Identify which cell holds the provided text, then report its (x, y) central coordinate. 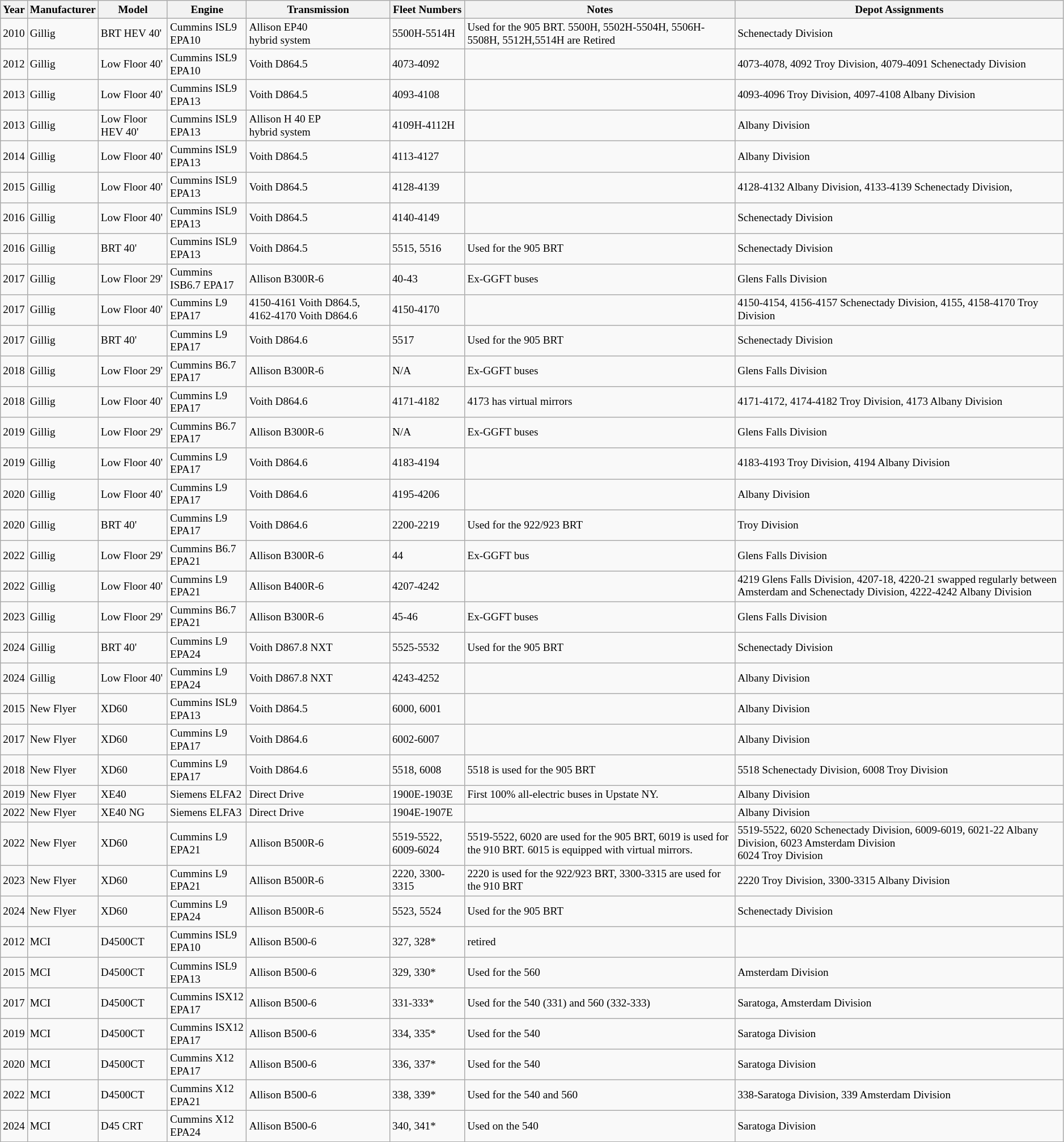
4219 Glens Falls Division, 4207-18, 4220-21 swapped regularly between Amsterdam and Schenectady Division, 4222-4242 Albany Division (899, 586)
Allison B400R-6 (318, 586)
4207-4242 (427, 586)
5500H-5514H (427, 33)
329, 330* (427, 972)
336, 337* (427, 1064)
4113-4127 (427, 157)
Model (133, 10)
4093-4108 (427, 95)
Used for the 540 (331) and 560 (332-333) (600, 1003)
4150-4161 Voith D864.5, 4162-4170 Voith D864.6 (318, 310)
D45 CRT (133, 1126)
Allison EP40hybrid system (318, 33)
5525-5532 (427, 648)
6000, 6001 (427, 709)
Used for the 905 BRT. 5500H, 5502H-5504H, 5506H-5508H, 5512H,5514H are Retired (600, 33)
Troy Division (899, 525)
4109H-4112H (427, 126)
331-333* (427, 1003)
Manufacturer (62, 10)
Siemens ELFA2 (207, 795)
5519-5522, 6020 are used for the 905 BRT, 6019 is used for the 910 BRT. 6015 is equipped with virtual mirrors. (600, 844)
BRT HEV 40' (133, 33)
1900E-1903E (427, 795)
5519-5522, 6009-6024 (427, 844)
Ex-GGFT bus (600, 556)
2200-2219 (427, 525)
Allison H 40 EPhybrid system (318, 126)
Siemens ELFA3 (207, 813)
1904E-1907E (427, 813)
5519-5522, 6020 Schenectady Division, 6009-6019, 6021-22 Albany Division, 6023 Amsterdam Division6024 Troy Division (899, 844)
Cummins X12 EPA24 (207, 1126)
4150-4154, 4156-4157 Schenectady Division, 4155, 4158-4170 Troy Division (899, 310)
Cummins X12 EPA21 (207, 1096)
4243-4252 (427, 678)
5518 is used for the 905 BRT (600, 771)
First 100% all-electric buses in Upstate NY. (600, 795)
XE40 NG (133, 813)
Transmission (318, 10)
340, 341* (427, 1126)
5517 (427, 341)
retired (600, 942)
4140-4149 (427, 218)
4183-4193 Troy Division, 4194 Albany Division (899, 463)
2010 (14, 33)
Used for the 540 and 560 (600, 1096)
2220 is used for the 922/923 BRT, 3300-3315 are used for the 910 BRT (600, 881)
Notes (600, 10)
334, 335* (427, 1034)
Saratoga, Amsterdam Division (899, 1003)
Year (14, 10)
Engine (207, 10)
40-43 (427, 279)
4093-4096 Troy Division, 4097-4108 Albany Division (899, 95)
Amsterdam Division (899, 972)
2014 (14, 157)
Low Floor HEV 40' (133, 126)
4171-4182 (427, 402)
2220 Troy Division, 3300-3315 Albany Division (899, 881)
Used for the 560 (600, 972)
XE40 (133, 795)
4128-4132 Albany Division, 4133-4139 Schenectady Division, (899, 187)
327, 328* (427, 942)
44 (427, 556)
338-Saratoga Division, 339 Amsterdam Division (899, 1096)
338, 339* (427, 1096)
4171-4172, 4174-4182 Troy Division, 4173 Albany Division (899, 402)
5518 Schenectady Division, 6008 Troy Division (899, 771)
4173 has virtual mirrors (600, 402)
5518, 6008 (427, 771)
Used for the 922/923 BRT (600, 525)
4183-4194 (427, 463)
4073-4078, 4092 Troy Division, 4079-4091 Schenectady Division (899, 64)
5523, 5524 (427, 911)
6002-6007 (427, 739)
4128-4139 (427, 187)
Depot Assignments (899, 10)
45-46 (427, 617)
5515, 5516 (427, 248)
Cummins ISB6.7 EPA17 (207, 279)
4195-4206 (427, 494)
Cummins X12 EPA17 (207, 1064)
4073-4092 (427, 64)
4150-4170 (427, 310)
Used on the 540 (600, 1126)
2220, 3300-3315 (427, 881)
Fleet Numbers (427, 10)
